Determine the (x, y) coordinate at the center of the cell enclosing the given text.  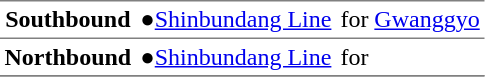
Northbound (68, 57)
for Gwanggyo (410, 20)
for (410, 57)
Southbound (68, 20)
